Detect which cell encompasses the target text, then output its [X, Y] center coordinate. 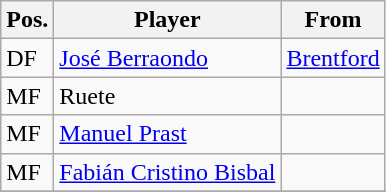
Brentford [333, 58]
Ruete [168, 96]
Manuel Prast [168, 134]
DF [28, 58]
Player [168, 20]
From [333, 20]
Pos. [28, 20]
José Berraondo [168, 58]
Fabián Cristino Bisbal [168, 172]
